Pinpoint the cell where the given text exists, returning its [x, y] midpoint coordinate. 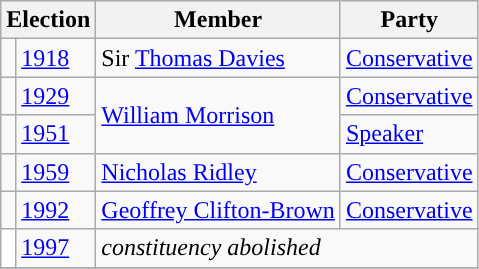
Party [409, 20]
1992 [56, 210]
Election [48, 20]
1997 [56, 248]
1959 [56, 172]
1918 [56, 58]
1951 [56, 134]
Nicholas Ridley [218, 172]
Speaker [409, 134]
constituency abolished [287, 248]
Sir Thomas Davies [218, 58]
Member [218, 20]
William Morrison [218, 115]
1929 [56, 96]
Geoffrey Clifton-Brown [218, 210]
